Locate the cell with the specified text and output its [X, Y] center coordinate. 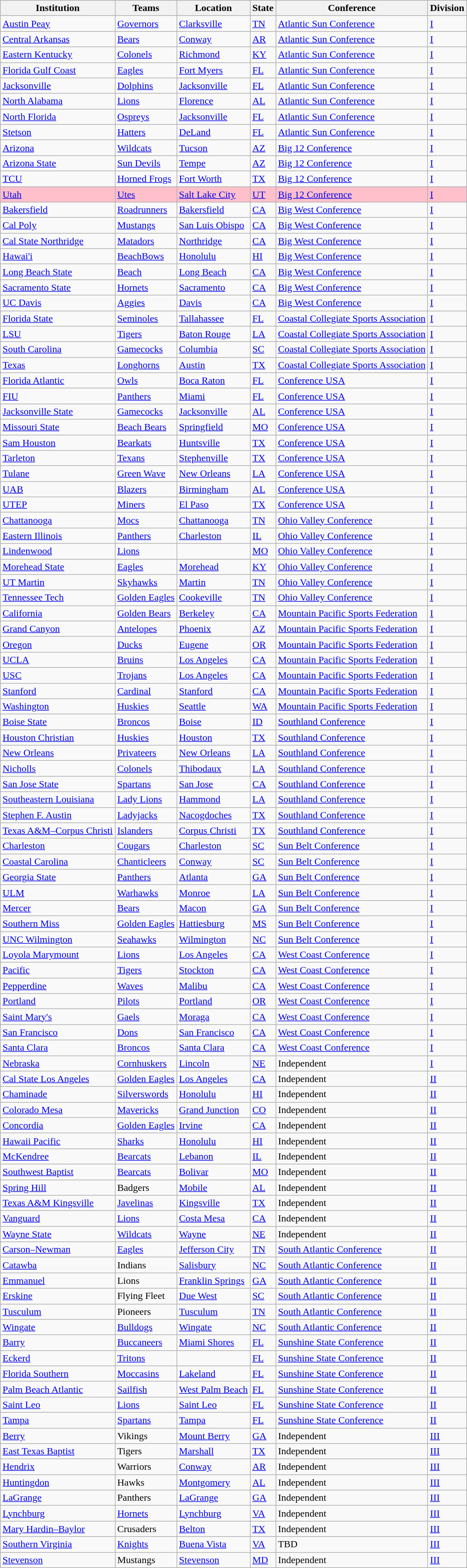
Monroe [214, 892]
Roadrunners [146, 210]
Sam Houston [58, 442]
Warhawks [146, 892]
Buccaneers [146, 1343]
UNC Wilmington [58, 939]
Silverswords [146, 1094]
Vikings [146, 1435]
Baton Rouge [214, 334]
Southern Miss [58, 923]
Boise State [58, 722]
Texas A&M Kingsville [58, 1203]
Javelinas [146, 1203]
Governors [146, 24]
Washington [58, 707]
Mary Hardin–Baylor [58, 1529]
ULM [58, 892]
Sharks [146, 1141]
Irvine [214, 1125]
Salisbury [214, 1265]
Texans [146, 458]
Cornhuskers [146, 1063]
LSU [58, 334]
Clarksville [214, 24]
Green Wave [146, 474]
Mount Berry [214, 1435]
Boise [214, 722]
Buena Vista [214, 1544]
Corpus Christi [214, 830]
Location [214, 8]
Eugene [214, 644]
Mobile [214, 1188]
El Paso [214, 505]
Beach [146, 272]
Boca Raton [214, 380]
UT Martin [58, 582]
Phoenix [214, 629]
Kingsville [214, 1203]
Sacramento [214, 287]
UAB [58, 489]
Crusaders [146, 1529]
Moraga [214, 1017]
Hatters [146, 132]
Central Arkansas [58, 39]
Stephenville [214, 458]
Wayne State [58, 1234]
State [263, 8]
Long Beach [214, 272]
Dolphins [146, 86]
Concordia [58, 1125]
Palm Beach Atlantic [58, 1389]
Utes [146, 194]
Pioneers [146, 1312]
Costa Mesa [214, 1219]
Jacksonville State [58, 411]
Carson–Newman [58, 1250]
Lady Lions [146, 799]
FIU [58, 396]
Vanguard [58, 1219]
Houston Christian [58, 738]
San Luis Obispo [214, 225]
Hawai'i [58, 256]
Golden Bears [146, 613]
Atlanta [214, 877]
MS [263, 923]
MD [263, 1560]
Lindenwood [58, 551]
Fort Myers [214, 70]
McKendree [58, 1156]
Arizona [58, 148]
Ducks [146, 644]
Southern Virginia [58, 1544]
Due West [214, 1296]
Texas A&M–Corpus Christi [58, 830]
Sun Devils [146, 163]
Belton [214, 1529]
Montgomery [214, 1482]
Islanders [146, 830]
Skyhawks [146, 582]
Saint Mary's [58, 1017]
Huntingdon [58, 1482]
Owls [146, 380]
Badgers [146, 1188]
Hawks [146, 1482]
Cardinal [146, 691]
Fort Worth [214, 179]
Bearkats [146, 442]
TBD [352, 1544]
Hendrix [58, 1467]
Mocs [146, 520]
Beach Bears [146, 427]
Moccasins [146, 1374]
Grand Canyon [58, 629]
Trojans [146, 675]
Northridge [214, 241]
Dons [146, 1032]
Morehead [214, 567]
Long Beach State [58, 272]
Tarleton [58, 458]
Nacogdoches [214, 815]
Hawaii Pacific [58, 1141]
Colorado Mesa [58, 1110]
Knights [146, 1544]
Nebraska [58, 1063]
Catawba [58, 1265]
San Jose [214, 784]
Eastern Kentucky [58, 55]
Sacramento State [58, 287]
Seahawks [146, 939]
Miners [146, 505]
Loyola Marymount [58, 955]
Springfield [214, 427]
Florida State [58, 318]
North Alabama [58, 101]
UCLA [58, 660]
Horned Frogs [146, 179]
Barry [58, 1343]
Southeastern Louisiana [58, 799]
Columbia [214, 349]
Grand Junction [214, 1110]
Birmingham [214, 489]
Franklin Springs [214, 1281]
Tennessee Tech [58, 598]
DeLand [214, 132]
Erskine [58, 1296]
Florida Atlantic [58, 380]
Pepperdine [58, 986]
Salt Lake City [214, 194]
Richmond [214, 55]
Blazers [146, 489]
Florence [214, 101]
Ladyjacks [146, 815]
Georgia State [58, 877]
Pacific [58, 970]
Berkeley [214, 613]
Tucson [214, 148]
Wilmington [214, 939]
Warriors [146, 1467]
UC Davis [58, 303]
Indians [146, 1265]
Wayne [214, 1234]
WA [263, 707]
Spring Hill [58, 1188]
Ospreys [146, 117]
Stephen F. Austin [58, 815]
Mavericks [146, 1110]
Berry [58, 1435]
Eastern Illinois [58, 536]
Emmanuel [58, 1281]
Miami Shores [214, 1343]
Lakeland [214, 1374]
Tulane [58, 474]
Tritons [146, 1358]
Bruins [146, 660]
ID [263, 722]
Cal Poly [58, 225]
San Jose State [58, 784]
Flying Fleet [146, 1296]
Cal State Los Angeles [58, 1079]
North Florida [58, 117]
Matadors [146, 241]
Aggies [146, 303]
Waves [146, 986]
Texas [58, 365]
Antelopes [146, 629]
Miami [214, 396]
Nicholls [58, 769]
Chanticleers [146, 861]
Gaels [146, 1017]
Institution [58, 8]
Cougars [146, 846]
Martin [214, 582]
CO [263, 1110]
Pilots [146, 1001]
Stetson [58, 132]
Lincoln [214, 1063]
Tempe [214, 163]
Huntsville [214, 442]
Chaminade [58, 1094]
Austin [214, 365]
Bulldogs [146, 1327]
East Texas Baptist [58, 1451]
Division [447, 8]
Bolivar [214, 1172]
Sailfish [146, 1389]
Utah [58, 194]
Stockton [214, 970]
Hattiesburg [214, 923]
Coastal Carolina [58, 861]
Florida Gulf Coast [58, 70]
Lebanon [214, 1156]
Mercer [58, 908]
Teams [146, 8]
Southwest Baptist [58, 1172]
Thibodaux [214, 769]
Seattle [214, 707]
Houston [214, 738]
Macon [214, 908]
Austin Peay [58, 24]
West Palm Beach [214, 1389]
TCU [58, 179]
Cookeville [214, 598]
Jefferson City [214, 1250]
UTEP [58, 505]
Hammond [214, 799]
Eckerd [58, 1358]
Florida Southern [58, 1374]
Davis [214, 303]
Privateers [146, 753]
Cal State Northridge [58, 241]
Seminoles [146, 318]
USC [58, 675]
South Carolina [58, 349]
Tallahassee [214, 318]
Arizona State [58, 163]
Missouri State [58, 427]
Longhorns [146, 365]
California [58, 613]
Conference [352, 8]
Marshall [214, 1451]
BeachBows [146, 256]
Malibu [214, 986]
Oregon [58, 644]
UT [263, 194]
Morehead State [58, 567]
